Return the [x, y] coordinate for the center point of the cell that contains the specified text.  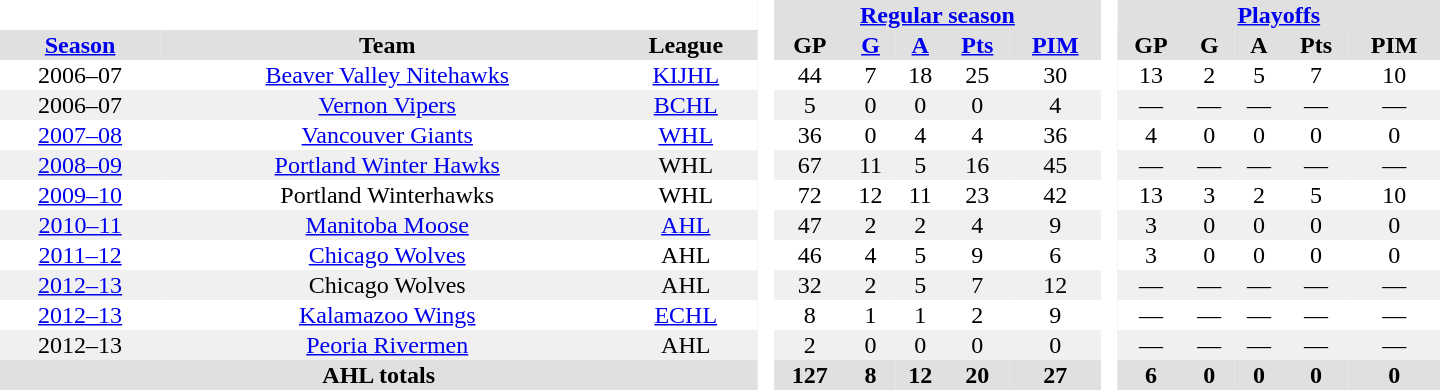
72 [810, 195]
44 [810, 75]
Beaver Valley Nitehawks [387, 75]
Playoffs [1279, 15]
2010–11 [80, 225]
Peoria Rivermen [387, 345]
45 [1056, 165]
46 [810, 255]
2008–09 [80, 165]
KIJHL [686, 75]
32 [810, 285]
Portland Winterhawks [387, 195]
27 [1056, 375]
2009–10 [80, 195]
AHL totals [378, 375]
25 [977, 75]
Kalamazoo Wings [387, 315]
BCHL [686, 105]
42 [1056, 195]
Manitoba Moose [387, 225]
2007–08 [80, 135]
League [686, 45]
Season [80, 45]
Portland Winter Hawks [387, 165]
67 [810, 165]
16 [977, 165]
127 [810, 375]
20 [977, 375]
2011–12 [80, 255]
Vernon Vipers [387, 105]
23 [977, 195]
Team [387, 45]
ECHL [686, 315]
18 [920, 75]
47 [810, 225]
30 [1056, 75]
Regular season [938, 15]
Vancouver Giants [387, 135]
